Output the [X, Y] coordinate of the center of the cell containing the given text.  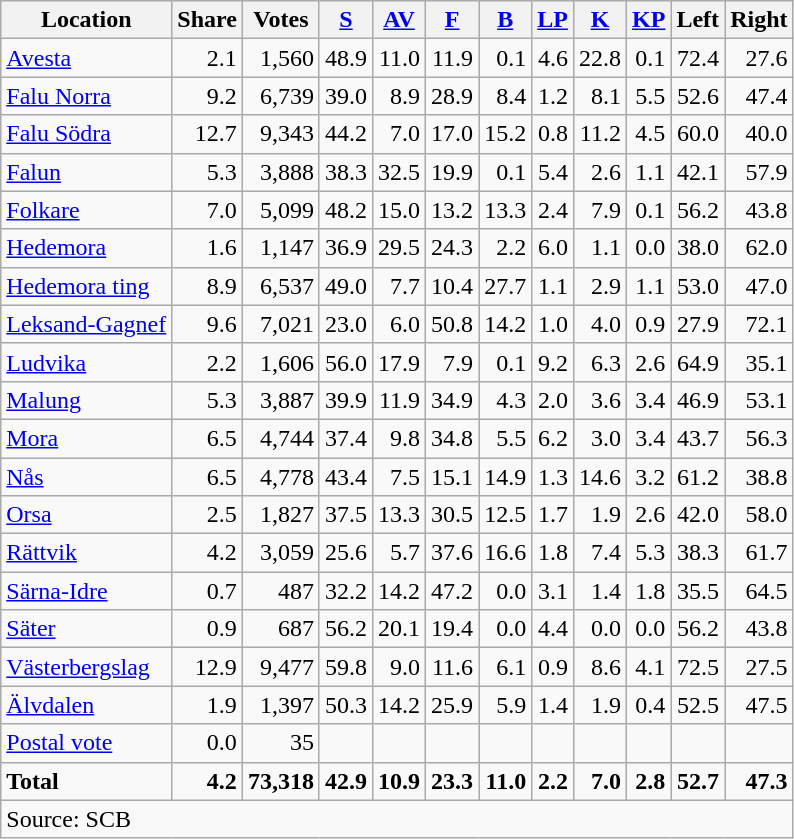
3,059 [280, 553]
7.5 [400, 477]
0.7 [208, 591]
64.9 [698, 362]
Rättvik [86, 553]
61.7 [759, 553]
25.6 [346, 553]
15.2 [506, 134]
4.0 [600, 324]
39.9 [346, 400]
Falu Södra [86, 134]
12.9 [208, 667]
6,537 [280, 286]
6,739 [280, 96]
Nås [86, 477]
Orsa [86, 515]
4.3 [506, 400]
2.0 [553, 400]
47.5 [759, 705]
1,397 [280, 705]
2.1 [208, 58]
47.2 [452, 591]
7,021 [280, 324]
3,888 [280, 172]
12.7 [208, 134]
7.4 [600, 553]
72.5 [698, 667]
2.5 [208, 515]
6.2 [553, 438]
37.5 [346, 515]
15.0 [400, 210]
72.1 [759, 324]
32.2 [346, 591]
S [346, 20]
7.7 [400, 286]
3,887 [280, 400]
5,099 [280, 210]
1.0 [553, 324]
27.5 [759, 667]
3.6 [600, 400]
12.5 [506, 515]
19.4 [452, 629]
2.9 [600, 286]
29.5 [400, 248]
0.8 [553, 134]
38.0 [698, 248]
Hedemora ting [86, 286]
Right [759, 20]
KP [649, 20]
Västerbergslag [86, 667]
8.1 [600, 96]
27.9 [698, 324]
9.8 [400, 438]
42.0 [698, 515]
13.2 [452, 210]
62.0 [759, 248]
56.3 [759, 438]
34.9 [452, 400]
14.9 [506, 477]
61.2 [698, 477]
Postal vote [86, 743]
36.9 [346, 248]
39.0 [346, 96]
37.4 [346, 438]
2.8 [649, 781]
59.8 [346, 667]
73,318 [280, 781]
19.9 [452, 172]
1,827 [280, 515]
2.4 [553, 210]
16.6 [506, 553]
37.6 [452, 553]
1,560 [280, 58]
35.1 [759, 362]
56.0 [346, 362]
52.5 [698, 705]
3.0 [600, 438]
4.6 [553, 58]
1.3 [553, 477]
Left [698, 20]
48.2 [346, 210]
K [600, 20]
4.1 [649, 667]
53.0 [698, 286]
Säter [86, 629]
8.6 [600, 667]
3.1 [553, 591]
58.0 [759, 515]
40.0 [759, 134]
Särna-Idre [86, 591]
0.4 [649, 705]
42.9 [346, 781]
72.4 [698, 58]
49.0 [346, 286]
47.4 [759, 96]
9,343 [280, 134]
Ludvika [86, 362]
44.2 [346, 134]
22.8 [600, 58]
35 [280, 743]
10.9 [400, 781]
17.0 [452, 134]
28.9 [452, 96]
4.5 [649, 134]
35.5 [698, 591]
25.9 [452, 705]
Share [208, 20]
53.1 [759, 400]
687 [280, 629]
8.4 [506, 96]
9.6 [208, 324]
487 [280, 591]
23.3 [452, 781]
Mora [86, 438]
5.9 [506, 705]
1,606 [280, 362]
47.3 [759, 781]
LP [553, 20]
Votes [280, 20]
32.5 [400, 172]
F [452, 20]
17.9 [400, 362]
1.7 [553, 515]
Avesta [86, 58]
27.7 [506, 286]
20.1 [400, 629]
38.8 [759, 477]
Malung [86, 400]
57.9 [759, 172]
9.0 [400, 667]
Total [86, 781]
30.5 [452, 515]
46.9 [698, 400]
43.4 [346, 477]
50.8 [452, 324]
4,744 [280, 438]
5.4 [553, 172]
Falu Norra [86, 96]
6.3 [600, 362]
B [506, 20]
11.2 [600, 134]
47.0 [759, 286]
3.2 [649, 477]
24.3 [452, 248]
43.7 [698, 438]
34.8 [452, 438]
1.6 [208, 248]
1.2 [553, 96]
50.3 [346, 705]
Älvdalen [86, 705]
42.1 [698, 172]
23.0 [346, 324]
48.9 [346, 58]
4,778 [280, 477]
64.5 [759, 591]
Hedemora [86, 248]
14.6 [600, 477]
Leksand-Gagnef [86, 324]
1,147 [280, 248]
27.6 [759, 58]
Folkare [86, 210]
52.6 [698, 96]
10.4 [452, 286]
9,477 [280, 667]
60.0 [698, 134]
6.1 [506, 667]
5.7 [400, 553]
52.7 [698, 781]
AV [400, 20]
15.1 [452, 477]
Falun [86, 172]
4.4 [553, 629]
Location [86, 20]
Source: SCB [397, 819]
11.6 [452, 667]
